Return the [X, Y] coordinate for the center point of the cell that contains the specified text.  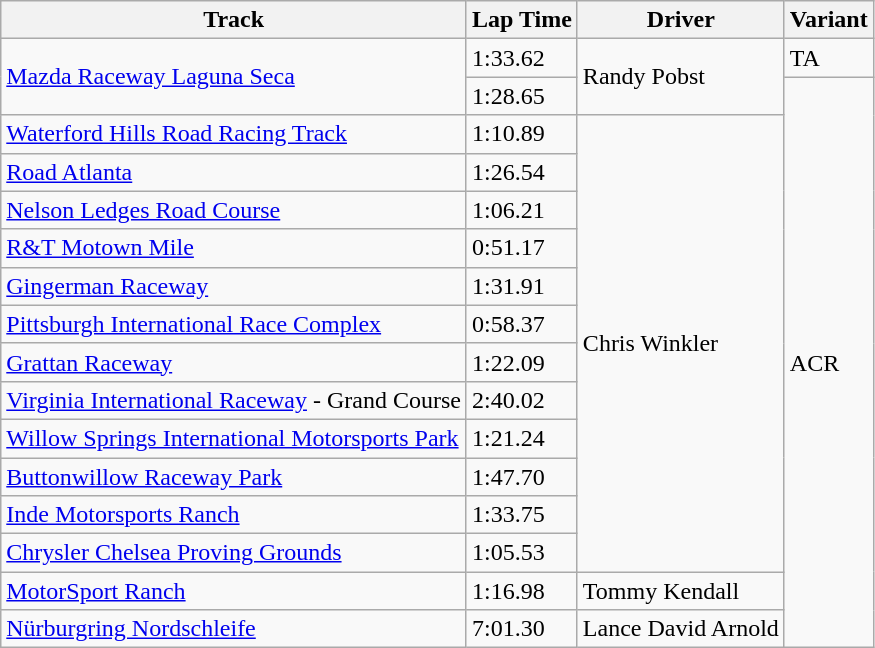
1:26.54 [522, 172]
1:31.91 [522, 286]
Nelson Ledges Road Course [234, 210]
Driver [680, 20]
1:33.75 [522, 515]
Variant [828, 20]
Lance David Arnold [680, 629]
Chris Winkler [680, 344]
Inde Motorsports Ranch [234, 515]
Mazda Raceway Laguna Seca [234, 77]
1:33.62 [522, 58]
Lap Time [522, 20]
Chrysler Chelsea Proving Grounds [234, 553]
1:06.21 [522, 210]
1:05.53 [522, 553]
1:21.24 [522, 438]
Randy Pobst [680, 77]
1:28.65 [522, 96]
Waterford Hills Road Racing Track [234, 134]
0:58.37 [522, 324]
Virginia International Raceway - Grand Course [234, 400]
Nürburgring Nordschleife [234, 629]
Gingerman Raceway [234, 286]
Willow Springs International Motorsports Park [234, 438]
Track [234, 20]
0:51.17 [522, 248]
Tommy Kendall [680, 591]
ACR [828, 362]
MotorSport Ranch [234, 591]
R&T Motown Mile [234, 248]
1:16.98 [522, 591]
Buttonwillow Raceway Park [234, 477]
Grattan Raceway [234, 362]
1:10.89 [522, 134]
Road Atlanta [234, 172]
7:01.30 [522, 629]
Pittsburgh International Race Complex [234, 324]
2:40.02 [522, 400]
1:22.09 [522, 362]
1:47.70 [522, 477]
TA [828, 58]
